For the text-containing cell, return its midpoint in [X, Y] coordinate format. 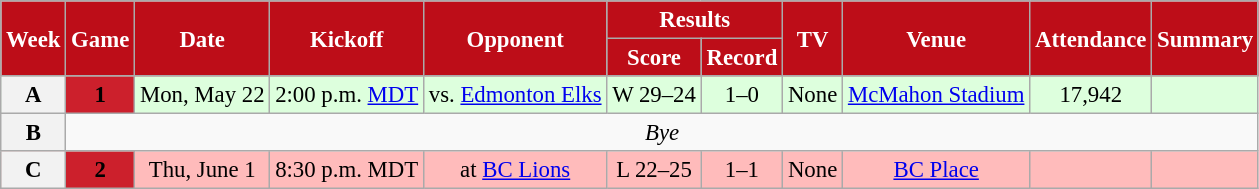
Venue [936, 38]
Date [202, 38]
17,942 [1091, 95]
1 [100, 95]
Kickoff [347, 38]
Score [654, 58]
McMahon Stadium [936, 95]
TV [813, 38]
Week [34, 38]
1–1 [742, 170]
8:30 p.m. MDT [347, 170]
Results [695, 20]
2:00 p.m. MDT [347, 95]
B [34, 133]
Bye [662, 133]
Thu, June 1 [202, 170]
A [34, 95]
Game [100, 38]
L 22–25 [654, 170]
Record [742, 58]
Summary [1206, 38]
W 29–24 [654, 95]
at BC Lions [514, 170]
Attendance [1091, 38]
BC Place [936, 170]
2 [100, 170]
C [34, 170]
vs. Edmonton Elks [514, 95]
Opponent [514, 38]
Mon, May 22 [202, 95]
1–0 [742, 95]
